Extract the [x, y] coordinate from the center of the cell holding the provided text.  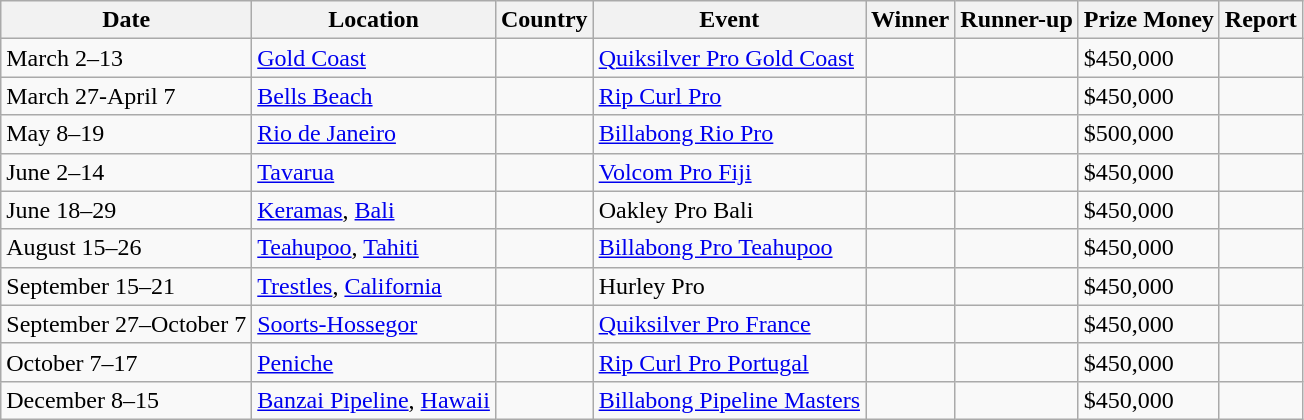
March 27-April 7 [126, 96]
Quiksilver Pro France [729, 324]
Event [729, 20]
March 2–13 [126, 58]
August 15–26 [126, 248]
Quiksilver Pro Gold Coast [729, 58]
Billabong Rio Pro [729, 134]
Peniche [374, 362]
Oakley Pro Bali [729, 210]
Country [544, 20]
Date [126, 20]
Rip Curl Pro Portugal [729, 362]
June 18–29 [126, 210]
Gold Coast [374, 58]
Bells Beach [374, 96]
Prize Money [1148, 20]
Runner-up [1017, 20]
Banzai Pipeline, Hawaii [374, 400]
Rip Curl Pro [729, 96]
Soorts-Hossegor [374, 324]
Location [374, 20]
Billabong Pipeline Masters [729, 400]
October 7–17 [126, 362]
September 15–21 [126, 286]
May 8–19 [126, 134]
Trestles, California [374, 286]
December 8–15 [126, 400]
Hurley Pro [729, 286]
September 27–October 7 [126, 324]
Billabong Pro Teahupoo [729, 248]
$500,000 [1148, 134]
Rio de Janeiro [374, 134]
Volcom Pro Fiji [729, 172]
Winner [910, 20]
Teahupoo, Tahiti [374, 248]
Report [1260, 20]
June 2–14 [126, 172]
Tavarua [374, 172]
Keramas, Bali [374, 210]
